Output the [X, Y] coordinate of the center of the cell containing the given text.  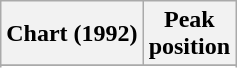
Chart (1992) [72, 34]
Peakposition [189, 34]
